Return (x, y) of the center of cell containing provided text 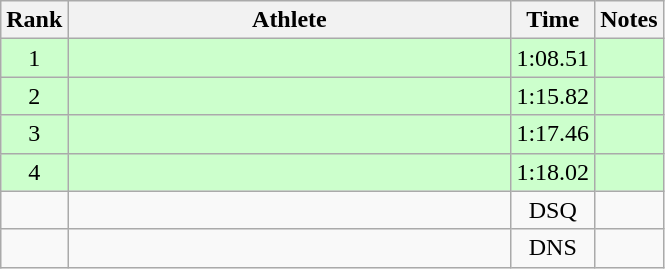
2 (34, 96)
1:18.02 (553, 172)
3 (34, 134)
4 (34, 172)
Notes (629, 20)
Rank (34, 20)
DSQ (553, 210)
Time (553, 20)
1 (34, 58)
1:15.82 (553, 96)
Athlete (290, 20)
1:17.46 (553, 134)
DNS (553, 248)
1:08.51 (553, 58)
